Extract the [X, Y] coordinate from the center of the cell holding the provided text.  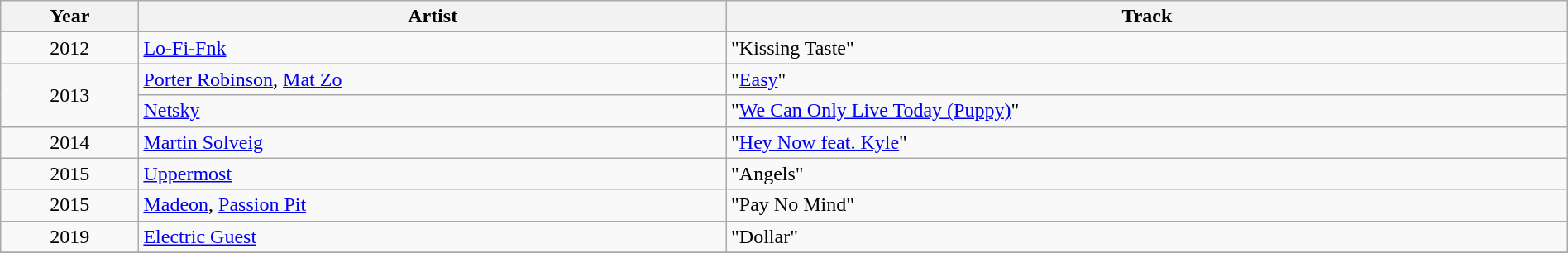
"Dollar" [1146, 236]
"Hey Now feat. Kyle" [1146, 142]
"Pay No Mind" [1146, 205]
"Easy" [1146, 79]
Artist [433, 17]
"Kissing Taste" [1146, 48]
Electric Guest [433, 236]
Madeon, Passion Pit [433, 205]
Year [69, 17]
2019 [69, 236]
Uppermost [433, 174]
2013 [69, 95]
"We Can Only Live Today (Puppy)" [1146, 111]
Track [1146, 17]
2012 [69, 48]
Martin Solveig [433, 142]
Netsky [433, 111]
Porter Robinson, Mat Zo [433, 79]
"Angels" [1146, 174]
2014 [69, 142]
Lo-Fi-Fnk [433, 48]
